From the cell containing the given text, extract its center point as [x, y] coordinate. 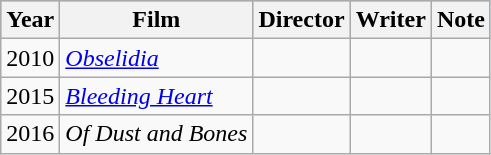
Note [460, 20]
2015 [30, 96]
Director [302, 20]
Writer [390, 20]
Year [30, 20]
2010 [30, 58]
Of Dust and Bones [156, 134]
Bleeding Heart [156, 96]
Film [156, 20]
2016 [30, 134]
Obselidia [156, 58]
